Pinpoint the cell where the given text exists, returning its (x, y) midpoint coordinate. 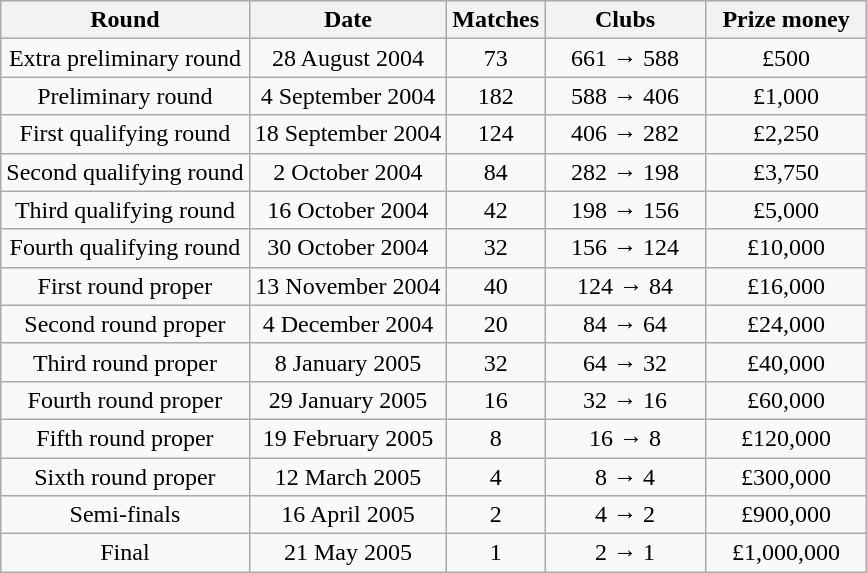
£16,000 (786, 286)
Second qualifying round (125, 172)
661 → 588 (626, 58)
4 September 2004 (348, 96)
£5,000 (786, 210)
Third round proper (125, 362)
Fourth round proper (125, 400)
£300,000 (786, 477)
588 → 406 (626, 96)
8 January 2005 (348, 362)
Prize money (786, 20)
40 (496, 286)
£2,250 (786, 134)
First qualifying round (125, 134)
4 December 2004 (348, 324)
124 → 84 (626, 286)
2 (496, 515)
First round proper (125, 286)
12 March 2005 (348, 477)
Round (125, 20)
£500 (786, 58)
64 → 32 (626, 362)
282 → 198 (626, 172)
£120,000 (786, 438)
124 (496, 134)
8 → 4 (626, 477)
Preliminary round (125, 96)
£60,000 (786, 400)
Semi-finals (125, 515)
Fifth round proper (125, 438)
2 October 2004 (348, 172)
73 (496, 58)
16 (496, 400)
Second round proper (125, 324)
13 November 2004 (348, 286)
84 → 64 (626, 324)
18 September 2004 (348, 134)
Clubs (626, 20)
£900,000 (786, 515)
16 → 8 (626, 438)
84 (496, 172)
29 January 2005 (348, 400)
£40,000 (786, 362)
Date (348, 20)
406 → 282 (626, 134)
30 October 2004 (348, 248)
1 (496, 553)
21 May 2005 (348, 553)
32 → 16 (626, 400)
£10,000 (786, 248)
156 → 124 (626, 248)
16 October 2004 (348, 210)
£1,000,000 (786, 553)
Extra preliminary round (125, 58)
£1,000 (786, 96)
16 April 2005 (348, 515)
20 (496, 324)
198 → 156 (626, 210)
Sixth round proper (125, 477)
19 February 2005 (348, 438)
182 (496, 96)
Third qualifying round (125, 210)
Fourth qualifying round (125, 248)
4 (496, 477)
Final (125, 553)
4 → 2 (626, 515)
8 (496, 438)
42 (496, 210)
Matches (496, 20)
£24,000 (786, 324)
28 August 2004 (348, 58)
£3,750 (786, 172)
2 → 1 (626, 553)
